Provide the [X, Y] coordinate of the cell's center where the given text is located.  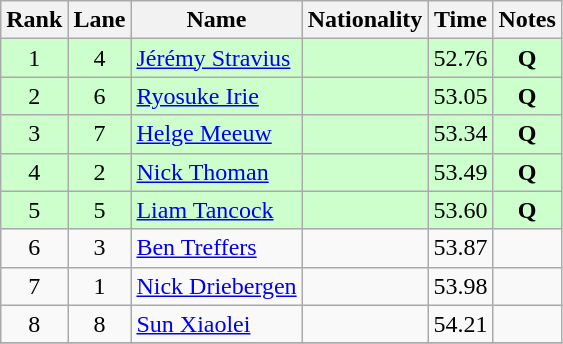
Ben Treffers [216, 248]
53.34 [460, 134]
Lane [100, 20]
53.05 [460, 96]
Name [216, 20]
Liam Tancock [216, 210]
Nick Driebergen [216, 286]
Notes [527, 20]
53.98 [460, 286]
53.87 [460, 248]
Rank [34, 20]
53.49 [460, 172]
Ryosuke Irie [216, 96]
53.60 [460, 210]
52.76 [460, 58]
54.21 [460, 324]
Nationality [365, 20]
Jérémy Stravius [216, 58]
Nick Thoman [216, 172]
Time [460, 20]
Helge Meeuw [216, 134]
Sun Xiaolei [216, 324]
